Return the [X, Y] coordinate for the center point of the cell that contains the specified text.  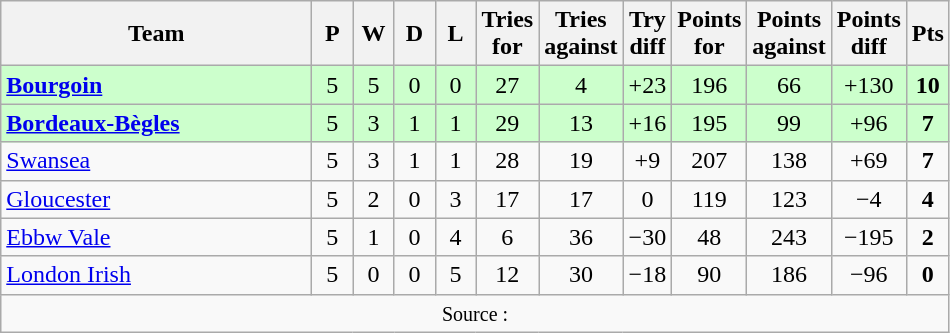
W [374, 34]
−195 [868, 237]
66 [789, 85]
+69 [868, 161]
138 [789, 161]
London Irish [156, 275]
+16 [648, 123]
48 [710, 237]
Points for [710, 34]
Tries against [581, 34]
207 [710, 161]
Ebbw Vale [156, 237]
29 [508, 123]
Points against [789, 34]
99 [789, 123]
186 [789, 275]
+96 [868, 123]
−30 [648, 237]
119 [710, 199]
195 [710, 123]
Team [156, 34]
196 [710, 85]
19 [581, 161]
123 [789, 199]
90 [710, 275]
243 [789, 237]
D [414, 34]
Tries for [508, 34]
6 [508, 237]
P [332, 34]
L [456, 34]
Gloucester [156, 199]
−96 [868, 275]
10 [928, 85]
28 [508, 161]
Bourgoin [156, 85]
Try diff [648, 34]
−18 [648, 275]
27 [508, 85]
+23 [648, 85]
−4 [868, 199]
12 [508, 275]
Source : [476, 313]
Swansea [156, 161]
30 [581, 275]
Bordeaux-Bègles [156, 123]
+9 [648, 161]
+130 [868, 85]
36 [581, 237]
Points diff [868, 34]
Pts [928, 34]
13 [581, 123]
